For the text-containing cell, return its midpoint in (X, Y) coordinate format. 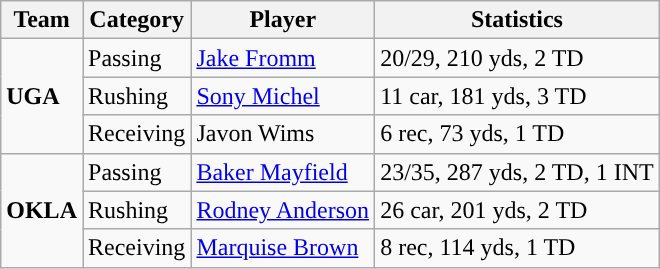
UGA (42, 96)
26 car, 201 yds, 2 TD (518, 210)
Statistics (518, 20)
Marquise Brown (283, 248)
Baker Mayfield (283, 172)
23/35, 287 yds, 2 TD, 1 INT (518, 172)
11 car, 181 yds, 3 TD (518, 96)
Javon Wims (283, 134)
Jake Fromm (283, 58)
OKLA (42, 210)
Sony Michel (283, 96)
Team (42, 20)
Category (136, 20)
6 rec, 73 yds, 1 TD (518, 134)
Player (283, 20)
Rodney Anderson (283, 210)
8 rec, 114 yds, 1 TD (518, 248)
20/29, 210 yds, 2 TD (518, 58)
